Extract the (X, Y) coordinate from the center of the cell holding the provided text.  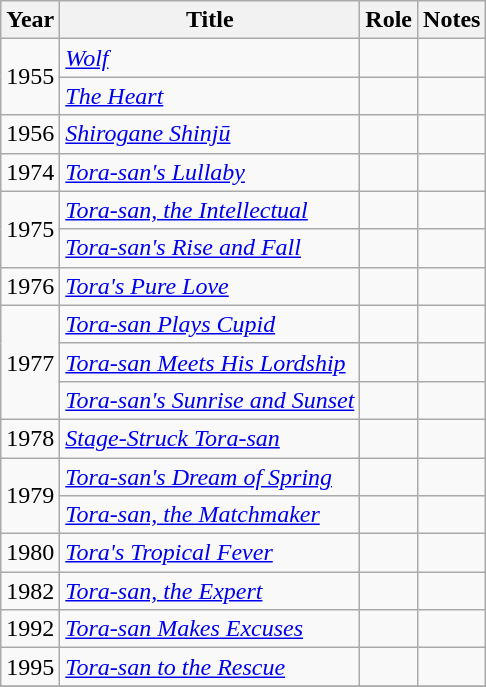
Tora-san's Lullaby (210, 172)
Stage-Struck Tora-san (210, 438)
Wolf (210, 58)
Tora-san's Dream of Spring (210, 477)
Tora-san, the Intellectual (210, 210)
1955 (30, 77)
The Heart (210, 96)
1976 (30, 286)
1980 (30, 553)
Title (210, 20)
1975 (30, 229)
Role (389, 20)
Tora-san's Rise and Fall (210, 248)
Tora's Tropical Fever (210, 553)
1982 (30, 591)
Tora's Pure Love (210, 286)
1956 (30, 134)
Tora-san, the Expert (210, 591)
Tora-san Plays Cupid (210, 324)
Year (30, 20)
Shirogane Shinjū (210, 134)
1992 (30, 629)
Tora-san Makes Excuses (210, 629)
1977 (30, 362)
Tora-san's Sunrise and Sunset (210, 400)
1974 (30, 172)
1979 (30, 496)
Tora-san Meets His Lordship (210, 362)
Tora-san to the Rescue (210, 667)
Tora-san, the Matchmaker (210, 515)
Notes (452, 20)
1995 (30, 667)
1978 (30, 438)
